From the cell containing the given text, extract its center point as [x, y] coordinate. 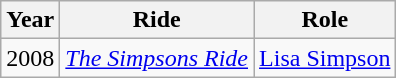
Role [325, 20]
Year [30, 20]
The Simpsons Ride [157, 58]
2008 [30, 58]
Lisa Simpson [325, 58]
Ride [157, 20]
